From the cell containing the given text, extract its center point as (x, y) coordinate. 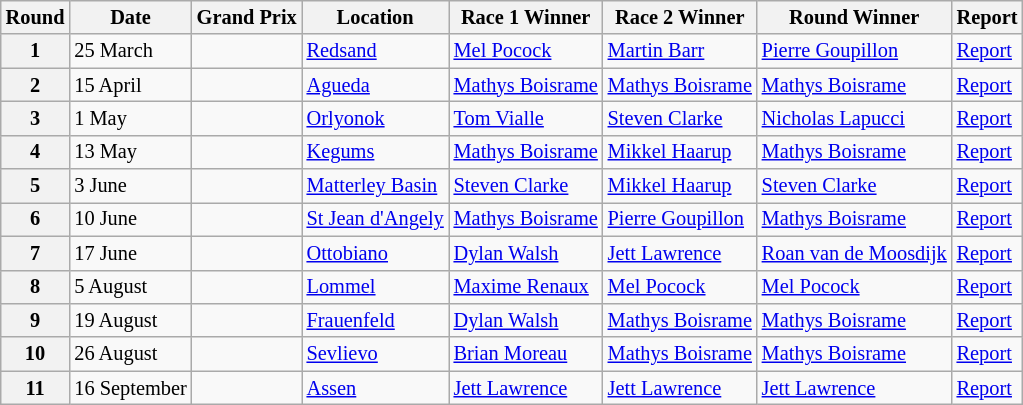
17 June (130, 253)
3 (36, 118)
Date (130, 17)
1 May (130, 118)
Brian Moreau (526, 354)
Roan van de Moosdijk (854, 253)
1 (36, 51)
Nicholas Lapucci (854, 118)
5 (36, 186)
Kegums (376, 152)
Ottobiano (376, 253)
Orlyonok (376, 118)
5 August (130, 287)
Location (376, 17)
11 (36, 388)
26 August (130, 354)
Race 1 Winner (526, 17)
19 August (130, 320)
Assen (376, 388)
Tom Vialle (526, 118)
4 (36, 152)
Martin Barr (680, 51)
Sevlievo (376, 354)
25 March (130, 51)
2 (36, 85)
Grand Prix (247, 17)
10 (36, 354)
3 June (130, 186)
Lommel (376, 287)
9 (36, 320)
Agueda (376, 85)
Maxime Renaux (526, 287)
16 September (130, 388)
6 (36, 219)
7 (36, 253)
Round (36, 17)
Matterley Basin (376, 186)
15 April (130, 85)
10 June (130, 219)
St Jean d'Angely (376, 219)
Race 2 Winner (680, 17)
13 May (130, 152)
Redsand (376, 51)
Frauenfeld (376, 320)
8 (36, 287)
Round Winner (854, 17)
